Search for the cell housing the specified text and yield its [x, y] center coordinate. 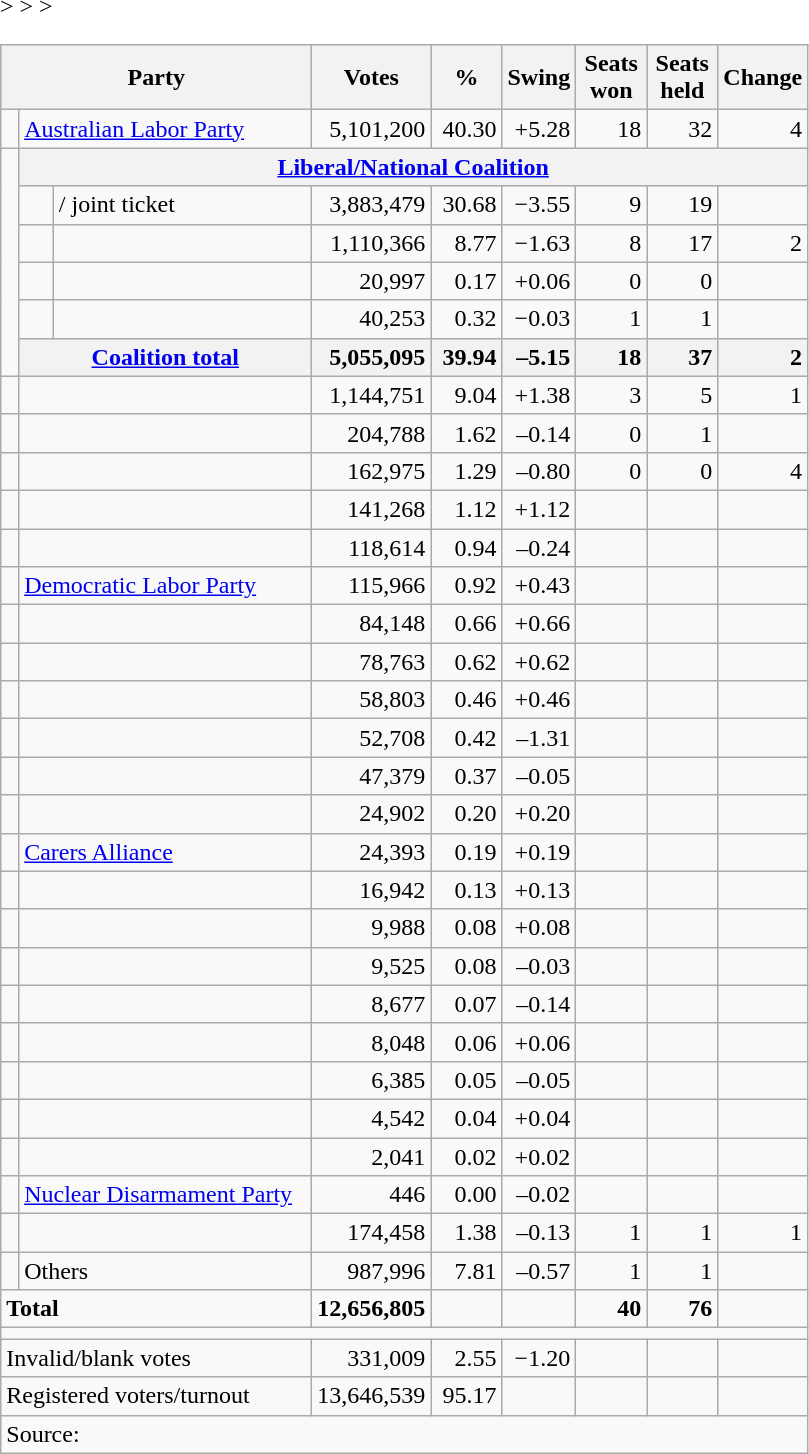
Registered voters/turnout [156, 1396]
0.06 [466, 1042]
Coalition total [166, 357]
Party [156, 78]
12,656,805 [372, 1309]
−0.03 [539, 319]
+0.02 [539, 1157]
4,542 [372, 1118]
1.38 [466, 1233]
–0.03 [539, 966]
8,677 [372, 1004]
0.66 [466, 624]
0.04 [466, 1118]
174,458 [372, 1233]
Votes [372, 78]
3,883,479 [372, 205]
0.07 [466, 1004]
+0.20 [539, 814]
+0.19 [539, 852]
6,385 [372, 1080]
1.62 [466, 433]
–5.15 [539, 357]
–0.13 [539, 1233]
37 [682, 357]
13,646,539 [372, 1396]
17 [682, 243]
204,788 [372, 433]
5 [682, 395]
5,055,095 [372, 357]
Swing [539, 78]
–0.24 [539, 547]
0.05 [466, 1080]
+0.46 [539, 700]
0.62 [466, 662]
118,614 [372, 547]
1,110,366 [372, 243]
0.19 [466, 852]
40,253 [372, 319]
+1.38 [539, 395]
0.42 [466, 738]
0.94 [466, 547]
30.68 [466, 205]
+0.62 [539, 662]
24,902 [372, 814]
Nuclear Disarmament Party [166, 1195]
16,942 [372, 890]
8,048 [372, 1042]
47,379 [372, 776]
+0.13 [539, 890]
−1.63 [539, 243]
40.30 [466, 129]
/ joint ticket [182, 205]
+1.12 [539, 509]
78,763 [372, 662]
19 [682, 205]
162,975 [372, 471]
0.00 [466, 1195]
−1.20 [539, 1358]
0.32 [466, 319]
9,525 [372, 966]
Others [166, 1271]
76 [682, 1309]
+0.43 [539, 586]
3 [612, 395]
+0.08 [539, 928]
–1.31 [539, 738]
% [466, 78]
+0.66 [539, 624]
1,144,751 [372, 395]
20,997 [372, 281]
0.20 [466, 814]
Carers Alliance [166, 852]
0.02 [466, 1157]
7.81 [466, 1271]
9.04 [466, 395]
8.77 [466, 243]
Total [156, 1309]
Seats won [612, 78]
52,708 [372, 738]
446 [372, 1195]
39.94 [466, 357]
987,996 [372, 1271]
Democratic Labor Party [166, 586]
58,803 [372, 700]
1.29 [466, 471]
Change [763, 78]
0.37 [466, 776]
−3.55 [539, 205]
–0.80 [539, 471]
1.12 [466, 509]
2,041 [372, 1157]
32 [682, 129]
–0.57 [539, 1271]
Australian Labor Party [166, 129]
0.92 [466, 586]
115,966 [372, 586]
9 [612, 205]
9,988 [372, 928]
+5.28 [539, 129]
+0.04 [539, 1118]
95.17 [466, 1396]
Source: [404, 1434]
40 [612, 1309]
5,101,200 [372, 129]
8 [612, 243]
0.46 [466, 700]
Invalid/blank votes [156, 1358]
141,268 [372, 509]
0.17 [466, 281]
331,009 [372, 1358]
0.13 [466, 890]
–0.02 [539, 1195]
2.55 [466, 1358]
Liberal/National Coalition [414, 167]
Seats held [682, 78]
84,148 [372, 624]
24,393 [372, 852]
